Pinpoint the cell where the given text exists, returning its [X, Y] midpoint coordinate. 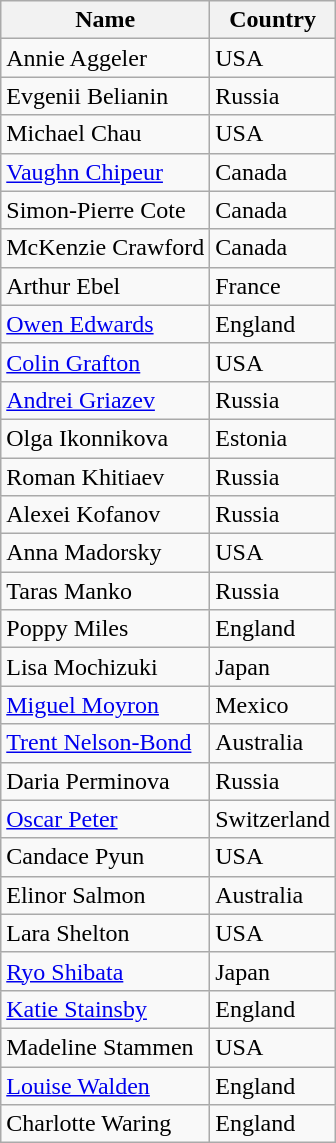
Mexico [273, 705]
Madeline Stammen [106, 1047]
Trent Nelson-Bond [106, 743]
Country [273, 20]
Vaughn Chipeur [106, 172]
Katie Stainsby [106, 1009]
Simon-Pierre Cote [106, 210]
Lisa Mochizuki [106, 667]
Michael Chau [106, 134]
Daria Perminova [106, 781]
Candace Pyun [106, 857]
Andrei Griazev [106, 400]
Estonia [273, 438]
Louise Walden [106, 1085]
Owen Edwards [106, 324]
Name [106, 20]
Charlotte Waring [106, 1124]
Taras Manko [106, 591]
Elinor Salmon [106, 895]
Colin Grafton [106, 362]
Switzerland [273, 819]
Olga Ikonnikova [106, 438]
Oscar Peter [106, 819]
Evgenii Belianin [106, 96]
Ryo Shibata [106, 971]
Alexei Kofanov [106, 515]
Annie Aggeler [106, 58]
McKenzie Crawford [106, 248]
Roman Khitiaev [106, 477]
Poppy Miles [106, 629]
Anna Madorsky [106, 553]
Lara Shelton [106, 933]
France [273, 286]
Miguel Moyron [106, 705]
Arthur Ebel [106, 286]
